Output the [x, y] coordinate of the center of the cell containing the given text.  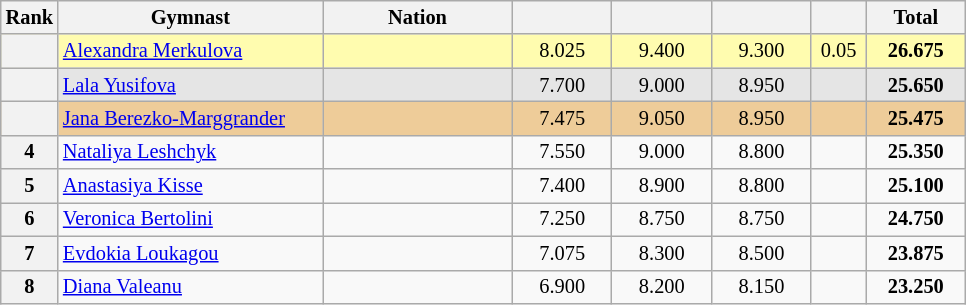
6 [30, 219]
8.200 [662, 287]
Jana Berezko-Marggrander [190, 118]
23.875 [916, 253]
Anastasiya Kisse [190, 186]
9.400 [662, 51]
8.150 [762, 287]
5 [30, 186]
6.900 [562, 287]
7.475 [562, 118]
0.05 [838, 51]
Rank [30, 17]
Gymnast [190, 17]
7.400 [562, 186]
25.475 [916, 118]
23.250 [916, 287]
Total [916, 17]
25.350 [916, 152]
8 [30, 287]
8.900 [662, 186]
4 [30, 152]
7 [30, 253]
7.075 [562, 253]
8.500 [762, 253]
25.100 [916, 186]
8.025 [562, 51]
9.300 [762, 51]
Lala Yusifova [190, 85]
Nataliya Leshchyk [190, 152]
Nation [418, 17]
Diana Valeanu [190, 287]
7.550 [562, 152]
26.675 [916, 51]
24.750 [916, 219]
25.650 [916, 85]
Evdokia Loukagou [190, 253]
8.300 [662, 253]
Alexandra Merkulova [190, 51]
9.050 [662, 118]
7.700 [562, 85]
7.250 [562, 219]
Veronica Bertolini [190, 219]
